Return (X, Y) of the center of cell containing provided text 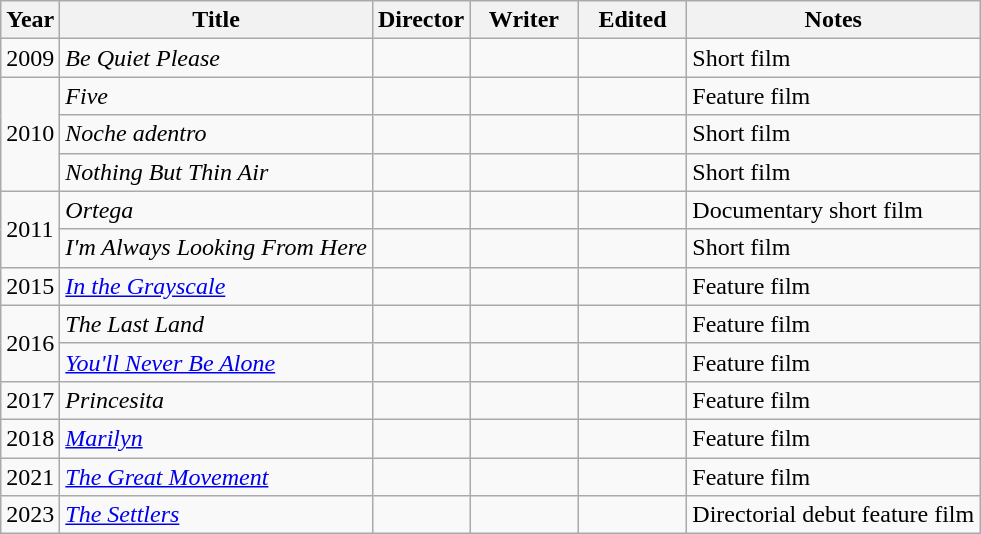
In the Grayscale (216, 286)
2011 (30, 229)
Five (216, 96)
Director (420, 20)
2023 (30, 515)
Marilyn (216, 438)
Noche adentro (216, 134)
2009 (30, 58)
Year (30, 20)
2021 (30, 477)
Be Quiet Please (216, 58)
2018 (30, 438)
Princesita (216, 400)
Edited (632, 20)
Documentary short film (834, 210)
Directorial debut feature film (834, 515)
Title (216, 20)
2017 (30, 400)
You'll Never Be Alone (216, 362)
The Last Land (216, 324)
The Settlers (216, 515)
2016 (30, 343)
Nothing But Thin Air (216, 172)
Notes (834, 20)
I'm Always Looking From Here (216, 248)
Writer (524, 20)
2015 (30, 286)
Ortega (216, 210)
The Great Movement (216, 477)
2010 (30, 134)
